Locate the cell with the specified text and output its (X, Y) center coordinate. 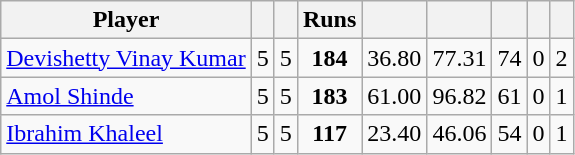
184 (329, 58)
183 (329, 96)
Player (126, 20)
74 (510, 58)
36.80 (394, 58)
Devishetty Vinay Kumar (126, 58)
61 (510, 96)
Ibrahim Khaleel (126, 134)
23.40 (394, 134)
Runs (329, 20)
54 (510, 134)
96.82 (460, 96)
Amol Shinde (126, 96)
46.06 (460, 134)
117 (329, 134)
77.31 (460, 58)
2 (562, 58)
61.00 (394, 96)
